Identify which cell holds the provided text, then report its [x, y] central coordinate. 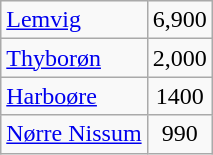
1400 [180, 96]
Lemvig [74, 20]
6,900 [180, 20]
Nørre Nissum [74, 134]
990 [180, 134]
Thyborøn [74, 58]
2,000 [180, 58]
Harboøre [74, 96]
